Determine the (x, y) coordinate at the center of the cell enclosing the given text.  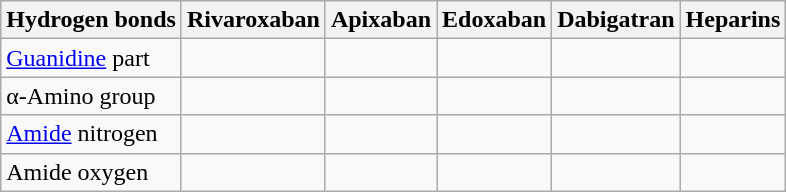
Amide oxygen (92, 172)
Guanidine part (92, 58)
Dabigatran (616, 20)
Apixaban (380, 20)
Rivaroxaban (253, 20)
α-Amino group (92, 96)
Amide nitrogen (92, 134)
Heparins (733, 20)
Edoxaban (494, 20)
Hydrogen bonds (92, 20)
